Extract the (X, Y) coordinate from the center of the cell holding the provided text.  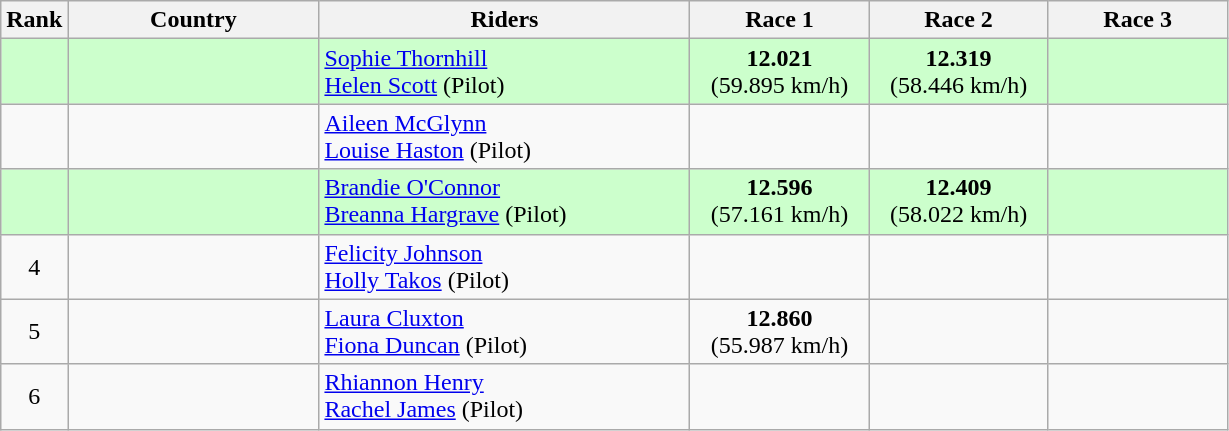
12.319(58.446 km/h) (958, 72)
5 (34, 332)
Sophie ThornhillHelen Scott (Pilot) (504, 72)
Riders (504, 20)
6 (34, 396)
12.409(58.022 km/h) (958, 202)
Aileen McGlynnLouise Haston (Pilot) (504, 136)
12.021(59.895 km/h) (780, 72)
12.860(55.987 km/h) (780, 332)
Rhiannon HenryRachel James (Pilot) (504, 396)
Laura CluxtonFiona Duncan (Pilot) (504, 332)
Race 3 (1138, 20)
Race 2 (958, 20)
Race 1 (780, 20)
Brandie O'ConnorBreanna Hargrave (Pilot) (504, 202)
Rank (34, 20)
Felicity JohnsonHolly Takos (Pilot) (504, 266)
12.596(57.161 km/h) (780, 202)
Country (194, 20)
4 (34, 266)
